Find where the given text appears and provide that cell's center as (x, y) coordinate. 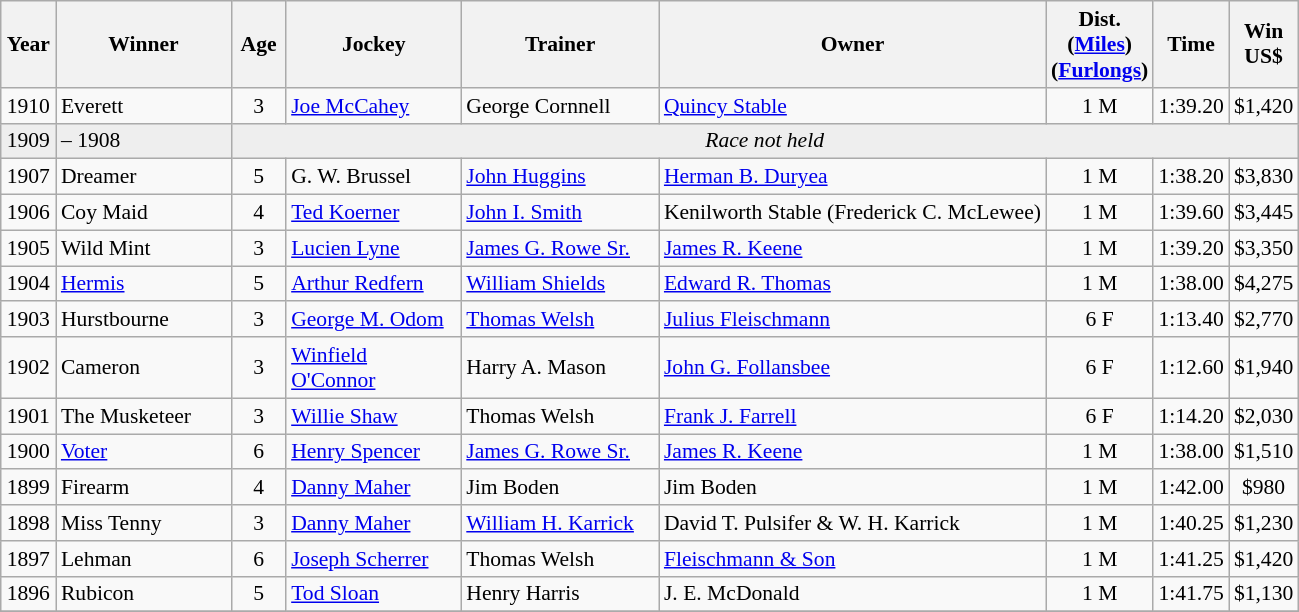
$3,830 (1264, 177)
Age (258, 44)
Race not held (764, 141)
Ted Koerner (374, 213)
1:41.75 (1190, 594)
1910 (28, 106)
1902 (28, 368)
George Cornnell (560, 106)
Willie Shaw (374, 416)
Rubicon (144, 594)
Frank J. Farrell (852, 416)
Time (1190, 44)
Fleischmann & Son (852, 559)
Winfield O'Connor (374, 368)
Edward R. Thomas (852, 284)
J. E. McDonald (852, 594)
Henry Harris (560, 594)
1898 (28, 523)
1909 (28, 141)
WinUS$ (1264, 44)
Dreamer (144, 177)
Arthur Redfern (374, 284)
Hurstbourne (144, 320)
George M. Odom (374, 320)
Jockey (374, 44)
Trainer (560, 44)
$2,030 (1264, 416)
$3,350 (1264, 248)
Lehman (144, 559)
John Huggins (560, 177)
1905 (28, 248)
$1,130 (1264, 594)
Cameron (144, 368)
Dist. (Miles) (Furlongs) (1100, 44)
Joe McCahey (374, 106)
Everett (144, 106)
1896 (28, 594)
Coy Maid (144, 213)
$1,230 (1264, 523)
1:39.60 (1190, 213)
1:38.20 (1190, 177)
$2,770 (1264, 320)
1:40.25 (1190, 523)
Voter (144, 452)
Herman B. Duryea (852, 177)
Joseph Scherrer (374, 559)
1906 (28, 213)
The Musketeer (144, 416)
William Shields (560, 284)
G. W. Brussel (374, 177)
1:13.40 (1190, 320)
$1,940 (1264, 368)
1:42.00 (1190, 488)
John I. Smith (560, 213)
1899 (28, 488)
$980 (1264, 488)
1901 (28, 416)
William H. Karrick (560, 523)
– 1908 (144, 141)
Firearm (144, 488)
Year (28, 44)
Lucien Lyne (374, 248)
Winner (144, 44)
John G. Follansbee (852, 368)
Henry Spencer (374, 452)
Julius Fleischmann (852, 320)
Kenilworth Stable (Frederick C. McLewee) (852, 213)
Harry A. Mason (560, 368)
1904 (28, 284)
Tod Sloan (374, 594)
Owner (852, 44)
Miss Tenny (144, 523)
Quincy Stable (852, 106)
Wild Mint (144, 248)
1:12.60 (1190, 368)
$1,510 (1264, 452)
$4,275 (1264, 284)
1897 (28, 559)
1:14.20 (1190, 416)
1:41.25 (1190, 559)
Hermis (144, 284)
1907 (28, 177)
$3,445 (1264, 213)
1900 (28, 452)
1903 (28, 320)
David T. Pulsifer & W. H. Karrick (852, 523)
